For the text-containing cell, return its midpoint in [X, Y] coordinate format. 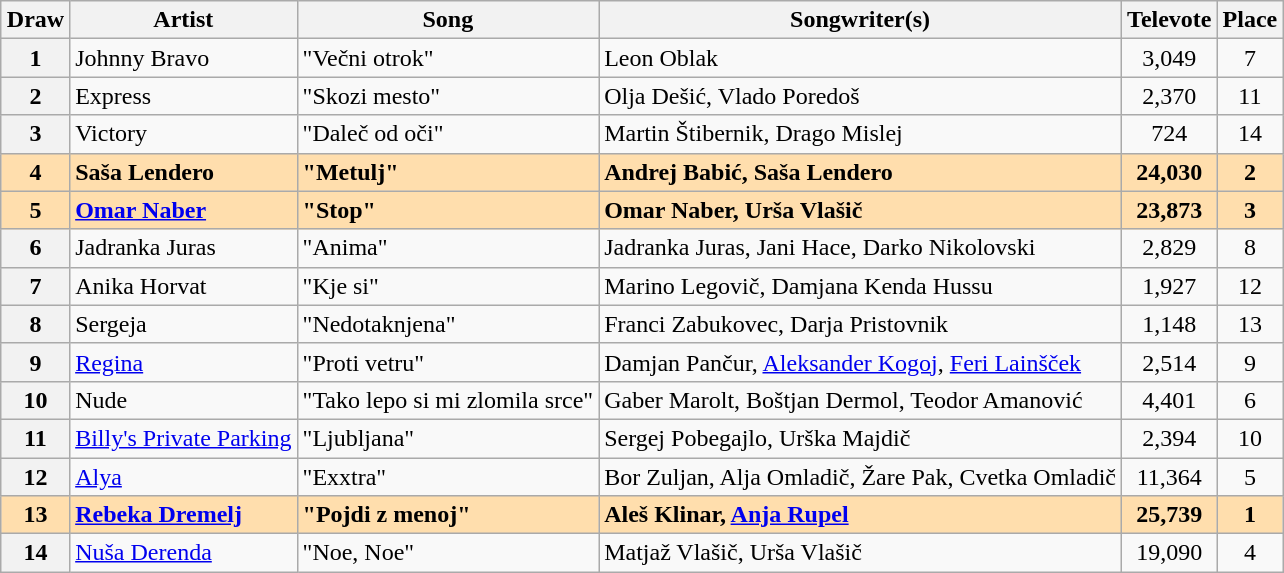
Aleš Klinar, Anja Rupel [860, 515]
Sergej Pobegajlo, Urška Majdič [860, 438]
"Kje si" [448, 286]
Televote [1170, 20]
Alya [184, 477]
Artist [184, 20]
Anika Horvat [184, 286]
"Večni otrok" [448, 58]
"Pojdi z menoj" [448, 515]
Omar Naber, Urša Vlašič [860, 210]
"Noe, Noe" [448, 553]
Matjaž Vlašič, Urša Vlašič [860, 553]
Billy's Private Parking [184, 438]
"Stop" [448, 210]
Omar Naber [184, 210]
23,873 [1170, 210]
Olja Dešić, Vlado Poredoš [860, 96]
Damjan Pančur, Aleksander Kogoj, Feri Lainšček [860, 362]
1,148 [1170, 324]
Bor Zuljan, Alja Omladič, Žare Pak, Cvetka Omladič [860, 477]
11,364 [1170, 477]
Nuša Derenda [184, 553]
Place [1250, 20]
Sergeja [184, 324]
"Metulj" [448, 172]
Express [184, 96]
2,394 [1170, 438]
"Nedotaknjena" [448, 324]
"Anima" [448, 248]
Jadranka Juras, Jani Hace, Darko Nikolovski [860, 248]
Saša Lendero [184, 172]
Nude [184, 400]
Jadranka Juras [184, 248]
"Tako lepo si mi zlomila srce" [448, 400]
4,401 [1170, 400]
3,049 [1170, 58]
724 [1170, 134]
Martin Štibernik, Drago Mislej [860, 134]
Andrej Babić, Saša Lendero [860, 172]
19,090 [1170, 553]
Johnny Bravo [184, 58]
Marino Legovič, Damjana Kenda Hussu [860, 286]
1,927 [1170, 286]
2,514 [1170, 362]
Victory [184, 134]
Song [448, 20]
Gaber Marolt, Boštjan Dermol, Teodor Amanović [860, 400]
Franci Zabukovec, Darja Pristovnik [860, 324]
"Ljubljana" [448, 438]
2,829 [1170, 248]
24,030 [1170, 172]
"Proti vetru" [448, 362]
2,370 [1170, 96]
Rebeka Dremelj [184, 515]
Songwriter(s) [860, 20]
Regina [184, 362]
Leon Oblak [860, 58]
"Daleč od oči" [448, 134]
25,739 [1170, 515]
Draw [35, 20]
"Exxtra" [448, 477]
"Skozi mesto" [448, 96]
